Locate the cell with the specified text and output its (X, Y) center coordinate. 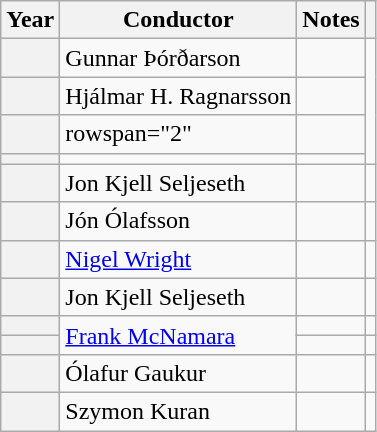
Hjálmar H. Ragnarsson (178, 96)
Nigel Wright (178, 259)
Notes (331, 20)
Year (30, 20)
Gunnar Þórðarson (178, 58)
rowspan="2" (178, 134)
Frank McNamara (178, 335)
Szymon Kuran (178, 411)
Ólafur Gaukur (178, 373)
Conductor (178, 20)
Jón Ólafsson (178, 221)
